Locate the cell with the specified text and output its [x, y] center coordinate. 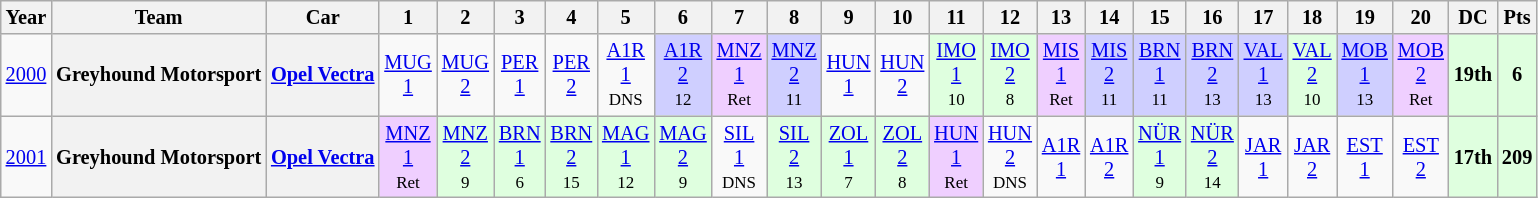
HUN2 [902, 75]
209 [1517, 157]
14 [1109, 17]
BRN16 [520, 157]
A1R1DNS [626, 75]
2 [466, 17]
MOB2Ret [1421, 75]
Pts [1517, 17]
12 [1010, 17]
HUN1Ret [956, 157]
Team [158, 17]
1 [408, 17]
5 [626, 17]
DC [1473, 17]
15 [1160, 17]
EST2 [1421, 157]
11 [956, 17]
MUG1 [408, 75]
MUG2 [466, 75]
18 [1312, 17]
BRN213 [1212, 75]
MOB113 [1365, 75]
7 [740, 17]
PER2 [571, 75]
HUN2DNS [1010, 157]
17 [1264, 17]
ZOL28 [902, 157]
IMO110 [956, 75]
SIL1DNS [740, 157]
ZOL17 [849, 157]
MIS211 [1109, 75]
JAR1 [1264, 157]
MIS1Ret [1061, 75]
MNZ29 [466, 157]
19th [1473, 75]
BRN111 [1160, 75]
BRN215 [571, 157]
20 [1421, 17]
MAG112 [626, 157]
VAL210 [1312, 75]
9 [849, 17]
8 [794, 17]
EST1 [1365, 157]
2001 [26, 157]
HUN1 [849, 75]
Year [26, 17]
10 [902, 17]
A1R2 [1109, 157]
JAR2 [1312, 157]
13 [1061, 17]
NÜR19 [1160, 157]
4 [571, 17]
PER1 [520, 75]
3 [520, 17]
A1R212 [682, 75]
IMO28 [1010, 75]
MAG29 [682, 157]
16 [1212, 17]
MNZ211 [794, 75]
Car [322, 17]
A1R1 [1061, 157]
NÜR214 [1212, 157]
19 [1365, 17]
17th [1473, 157]
2000 [26, 75]
SIL213 [794, 157]
VAL113 [1264, 75]
